Provide the (x, y) coordinate of the cell's center where the given text is located.  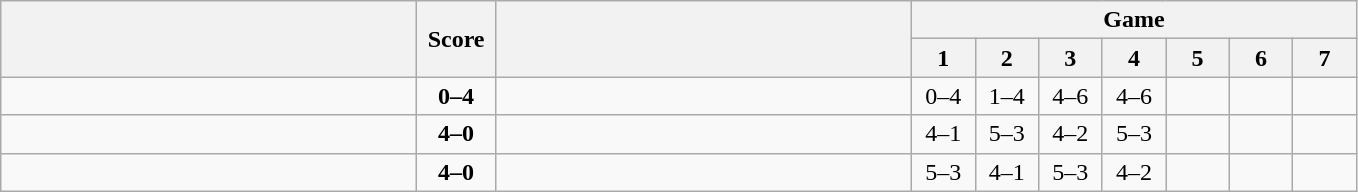
4 (1134, 58)
Score (456, 39)
1–4 (1007, 96)
1 (943, 58)
Game (1134, 20)
3 (1071, 58)
6 (1261, 58)
2 (1007, 58)
7 (1325, 58)
5 (1198, 58)
